From the cell containing the given text, extract its center point as (x, y) coordinate. 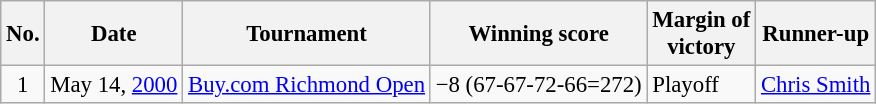
Buy.com Richmond Open (307, 85)
Date (114, 34)
Tournament (307, 34)
1 (23, 85)
−8 (67-67-72-66=272) (538, 85)
Margin ofvictory (702, 34)
May 14, 2000 (114, 85)
Chris Smith (816, 85)
Playoff (702, 85)
Winning score (538, 34)
Runner-up (816, 34)
No. (23, 34)
